Find where the given text appears and provide that cell's center as (x, y) coordinate. 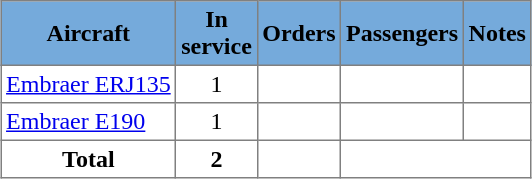
Notes (497, 33)
Passengers (402, 33)
Total (88, 159)
Embraer E190 (88, 122)
Orders (299, 33)
Aircraft (88, 33)
Embraer ERJ135 (88, 84)
2 (216, 159)
Inservice (216, 33)
